Provide the (X, Y) coordinate of the cell's center where the given text is located.  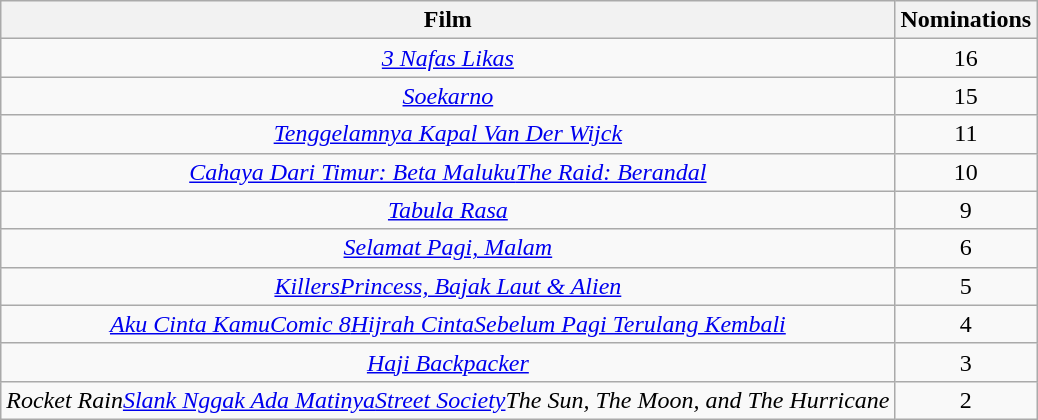
15 (966, 96)
Haji Backpacker (448, 362)
Selamat Pagi, Malam (448, 248)
3 (966, 362)
9 (966, 210)
2 (966, 400)
3 Nafas Likas (448, 58)
11 (966, 134)
16 (966, 58)
4 (966, 324)
Soekarno (448, 96)
KillersPrincess, Bajak Laut & Alien (448, 286)
5 (966, 286)
10 (966, 172)
Film (448, 20)
Tenggelamnya Kapal Van Der Wijck (448, 134)
Tabula Rasa (448, 210)
Nominations (966, 20)
Cahaya Dari Timur: Beta MalukuThe Raid: Berandal (448, 172)
Rocket RainSlank Nggak Ada MatinyaStreet SocietyThe Sun, The Moon, and The Hurricane (448, 400)
6 (966, 248)
Aku Cinta KamuComic 8Hijrah CintaSebelum Pagi Terulang Kembali (448, 324)
